For the text-containing cell, return its midpoint in [X, Y] coordinate format. 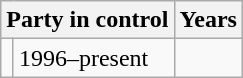
Party in control [88, 20]
Years [208, 20]
1996–present [94, 58]
